Locate the cell with the specified text and output its [X, Y] center coordinate. 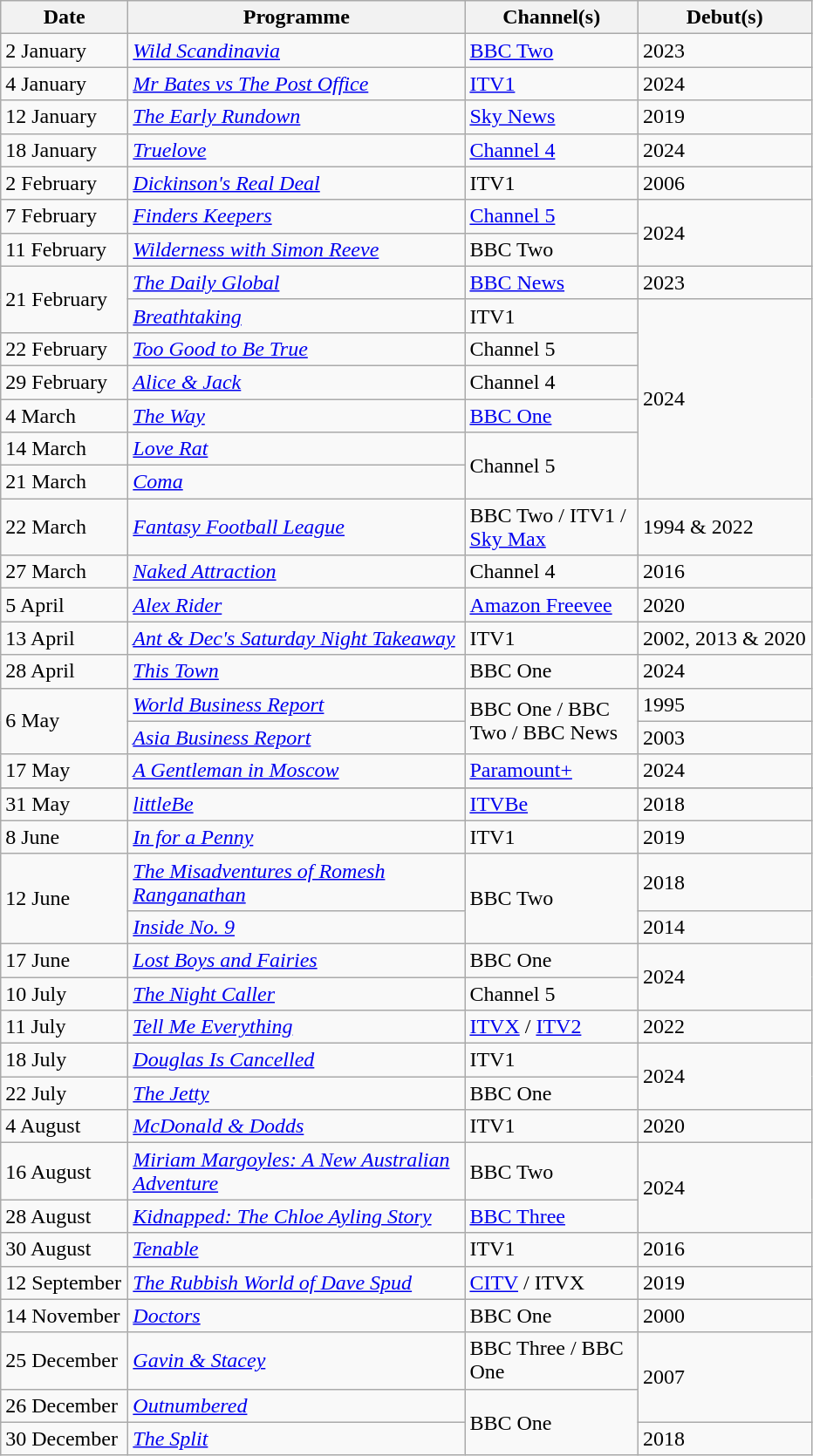
29 February [65, 382]
Wilderness with Simon Reeve [297, 249]
Kidnapped: The Chloe Ayling Story [297, 1216]
11 July [65, 1027]
Dickinson's Real Deal [297, 183]
Programme [297, 17]
The Way [297, 416]
Miriam Margoyles: A New Australian Adventure [297, 1172]
Breathtaking [297, 316]
25 December [65, 1360]
10 July [65, 993]
30 August [65, 1249]
11 February [65, 249]
Too Good to Be True [297, 349]
BBC Three [551, 1216]
2000 [724, 1316]
Paramount+ [551, 771]
The Split [297, 1439]
31 May [65, 804]
Truelove [297, 150]
Lost Boys and Fairies [297, 960]
12 September [65, 1283]
14 March [65, 449]
2003 [724, 738]
4 March [65, 416]
5 April [65, 605]
28 April [65, 671]
Amazon Freevee [551, 605]
BBC Three / BBC One [551, 1360]
Douglas Is Cancelled [297, 1060]
Tenable [297, 1249]
17 May [65, 771]
14 November [65, 1316]
This Town [297, 671]
2 January [65, 51]
World Business Report [297, 704]
2 February [65, 183]
28 August [65, 1216]
Alex Rider [297, 605]
CITV / ITVX [551, 1283]
BBC One / BBC Two / BBC News [551, 721]
4 January [65, 84]
Debut(s) [724, 17]
2007 [724, 1378]
The Misadventures of Romesh Ranganathan [297, 882]
ITVX / ITV2 [551, 1027]
1995 [724, 704]
1994 & 2022 [724, 527]
2014 [724, 927]
Tell Me Everything [297, 1027]
Date [65, 17]
In for a Penny [297, 837]
22 February [65, 349]
Sky News [551, 117]
Naked Attraction [297, 572]
McDonald & Dodds [297, 1126]
The Rubbish World of Dave Spud [297, 1283]
21 March [65, 482]
4 August [65, 1126]
22 July [65, 1093]
21 February [65, 299]
Asia Business Report [297, 738]
Love Rat [297, 449]
ITVBe [551, 804]
The Night Caller [297, 993]
Coma [297, 482]
Doctors [297, 1316]
Alice & Jack [297, 382]
17 June [65, 960]
30 December [65, 1439]
7 February [65, 216]
8 June [65, 837]
The Jetty [297, 1093]
2002, 2013 & 2020 [724, 638]
Inside No. 9 [297, 927]
BBC Two / ITV1 / Sky Max [551, 527]
12 June [65, 898]
Outnumbered [297, 1405]
Finders Keepers [297, 216]
Wild Scandinavia [297, 51]
Ant & Dec's Saturday Night Takeaway [297, 638]
12 January [65, 117]
littleBe [297, 804]
27 March [65, 572]
A Gentleman in Moscow [297, 771]
18 January [65, 150]
22 March [65, 527]
2006 [724, 183]
The Daily Global [297, 282]
2022 [724, 1027]
BBC News [551, 282]
26 December [65, 1405]
Mr Bates vs The Post Office [297, 84]
6 May [65, 721]
13 April [65, 638]
Fantasy Football League [297, 527]
16 August [65, 1172]
Gavin & Stacey [297, 1360]
18 July [65, 1060]
Channel(s) [551, 17]
The Early Rundown [297, 117]
